For the text-containing cell, return its midpoint in (X, Y) coordinate format. 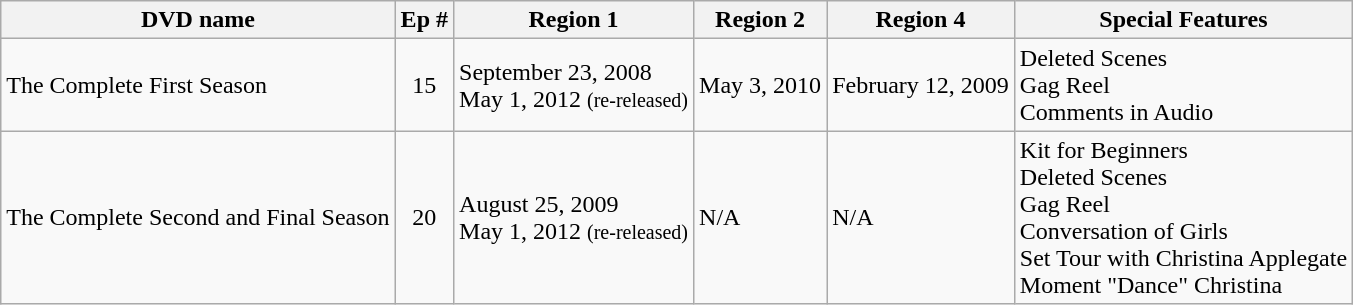
Region 4 (921, 20)
Special Features (1183, 20)
The Complete First Season (198, 85)
DVD name (198, 20)
15 (424, 85)
Region 1 (574, 20)
August 25, 2009 May 1, 2012 (re-released) (574, 218)
Ep # (424, 20)
Kit for BeginnersDeleted ScenesGag ReelConversation of GirlsSet Tour with Christina ApplegateMoment "Dance" Christina (1183, 218)
Region 2 (760, 20)
May 3, 2010 (760, 85)
Deleted ScenesGag ReelComments in Audio (1183, 85)
February 12, 2009 (921, 85)
September 23, 2008 May 1, 2012 (re-released) (574, 85)
The Complete Second and Final Season (198, 218)
20 (424, 218)
